Extract the [X, Y] coordinate from the center of the cell holding the provided text.  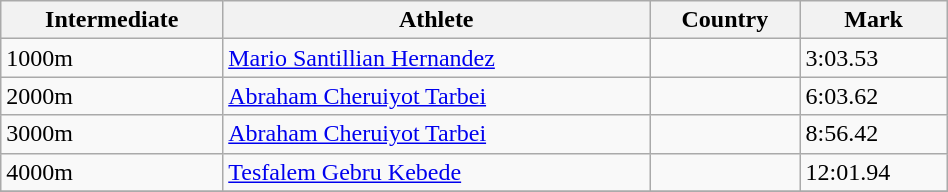
12:01.94 [874, 172]
3000m [112, 134]
8:56.42 [874, 134]
4000m [112, 172]
Tesfalem Gebru Kebede [436, 172]
3:03.53 [874, 58]
Athlete [436, 20]
Mario Santillian Hernandez [436, 58]
6:03.62 [874, 96]
2000m [112, 96]
1000m [112, 58]
Mark [874, 20]
Intermediate [112, 20]
Country [725, 20]
